Extract the (x, y) coordinate from the center of the cell holding the provided text.  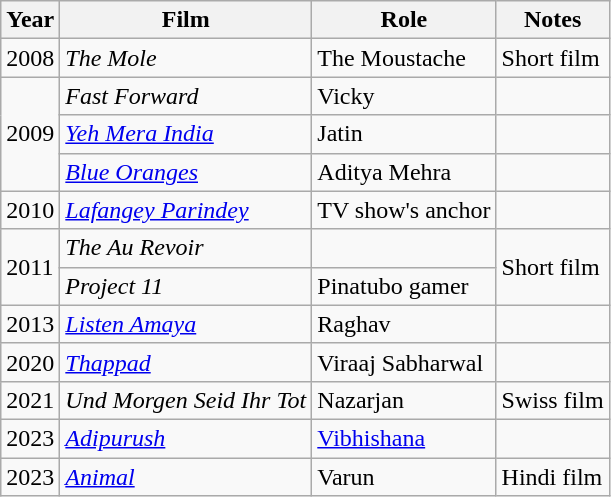
Raghav (404, 324)
TV show's anchor (404, 210)
Vibhishana (404, 438)
Nazarjan (404, 400)
2021 (30, 400)
Adipurush (186, 438)
Fast Forward (186, 96)
2010 (30, 210)
Role (404, 20)
Listen Amaya (186, 324)
2008 (30, 58)
2020 (30, 362)
Blue Oranges (186, 172)
The Moustache (404, 58)
2013 (30, 324)
Yeh Mera India (186, 134)
Year (30, 20)
Und Morgen Seid Ihr Tot (186, 400)
Aditya Mehra (404, 172)
Varun (404, 477)
Jatin (404, 134)
Project 11 (186, 286)
Viraaj Sabharwal (404, 362)
Swiss film (552, 400)
Hindi film (552, 477)
Animal (186, 477)
Lafangey Parindey (186, 210)
The Au Revoir (186, 248)
Vicky (404, 96)
2011 (30, 267)
Pinatubo gamer (404, 286)
2009 (30, 134)
The Mole (186, 58)
Thappad (186, 362)
Film (186, 20)
Notes (552, 20)
